Locate the cell with the specified text and output its (x, y) center coordinate. 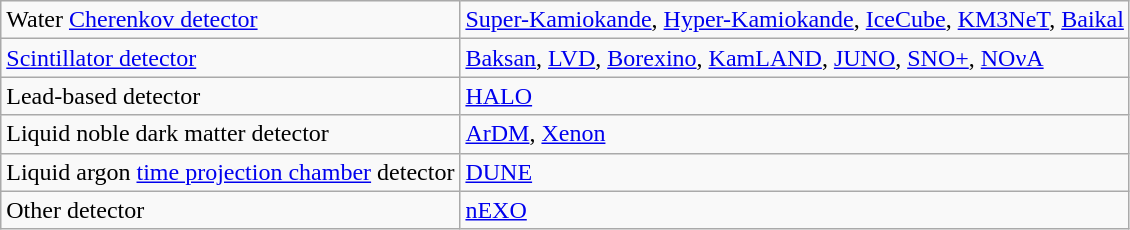
DUNE (794, 172)
HALO (794, 96)
nEXO (794, 210)
Super-Kamiokande, Hyper-Kamiokande, IceCube, KM3NeT, Baikal (794, 20)
Baksan, LVD, Borexino, KamLAND, JUNO, SNO+, NOνA (794, 58)
ArDM, Xenon (794, 134)
Lead-based detector (230, 96)
Scintillator detector (230, 58)
Other detector (230, 210)
Liquid argon time projection chamber detector (230, 172)
Water Cherenkov detector (230, 20)
Liquid noble dark matter detector (230, 134)
